For the text-containing cell, return its midpoint in (x, y) coordinate format. 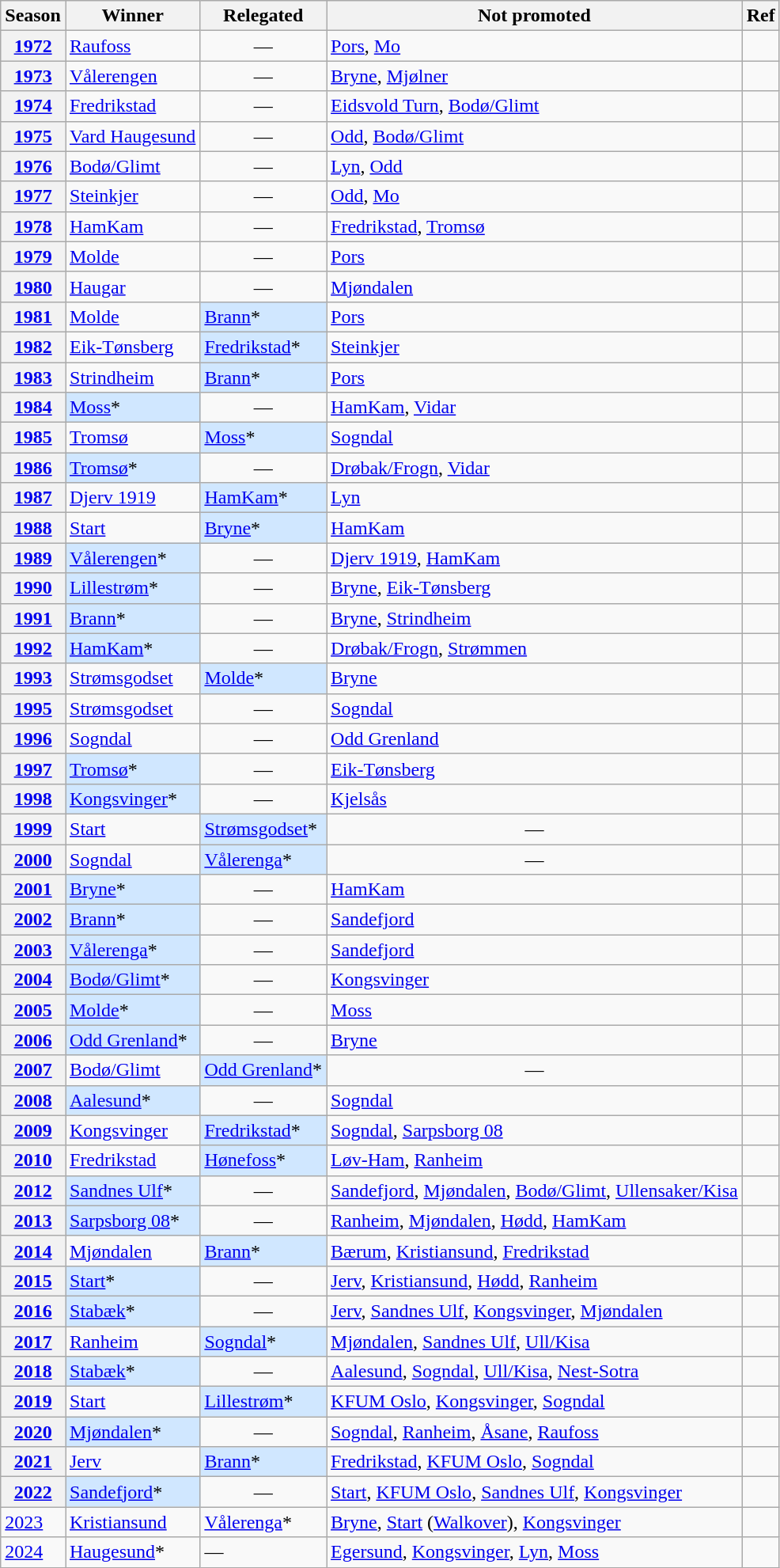
2021 (33, 1462)
Jerv, Sandnes Ulf, Kongsvinger, Mjøndalen (535, 1311)
1978 (33, 226)
2002 (33, 920)
Ranheim (132, 1342)
Lyn (535, 498)
Strømsgodset* (263, 829)
Bryne, Start (Walkover), Kongsvinger (535, 1522)
Sogndal, Sarpsborg 08 (535, 1130)
Sandefjord, Mjøndalen, Bodø/Glimt, Ullensaker/Kisa (535, 1190)
Sandnes Ulf* (132, 1190)
Aalesund* (132, 1100)
Ranheim, Mjøndalen, Hødd, HamKam (535, 1221)
Haugar (132, 287)
Not promoted (535, 16)
Bærum, Kristiansund, Fredrikstad (535, 1251)
Moss (535, 1010)
Fredrikstad, Tromsø (535, 226)
1985 (33, 438)
1980 (33, 287)
Sogndal, Ranheim, Åsane, Raufoss (535, 1432)
1999 (33, 829)
Djerv 1919 (132, 498)
Strindheim (132, 378)
2008 (33, 1100)
1988 (33, 528)
2022 (33, 1492)
2007 (33, 1070)
Jerv, Kristiansund, Hødd, Ranheim (535, 1281)
1995 (33, 708)
Eidsvold Turn, Bodø/Glimt (535, 106)
Odd Grenland (535, 738)
Pors, Mo (535, 46)
Season (33, 16)
HamKam, Vidar (535, 408)
Odd, Bodø/Glimt (535, 136)
Raufoss (132, 46)
1983 (33, 378)
1977 (33, 196)
2016 (33, 1311)
1997 (33, 769)
1991 (33, 618)
Sogndal* (263, 1342)
2003 (33, 950)
2017 (33, 1342)
Sandefjord* (132, 1492)
1972 (33, 46)
2010 (33, 1160)
1982 (33, 347)
Bodø/Glimt* (132, 980)
1973 (33, 76)
Bryne, Eik-Tønsberg (535, 588)
Haugesund* (132, 1552)
Start* (132, 1281)
Bryne, Mjølner (535, 76)
Mjøndalen, Sandnes Ulf, Ull/Kisa (535, 1342)
2000 (33, 859)
2012 (33, 1190)
Drøbak/Frogn, Vidar (535, 468)
Aalesund, Sogndal, Ull/Kisa, Nest-Sotra (535, 1372)
Løv-Ham, Ranheim (535, 1160)
Jerv (132, 1462)
1990 (33, 588)
1974 (33, 106)
1987 (33, 498)
2014 (33, 1251)
2018 (33, 1372)
2015 (33, 1281)
2005 (33, 1010)
1984 (33, 408)
Bryne, Strindheim (535, 618)
Vålerengen (132, 76)
2009 (33, 1130)
Ref (761, 16)
1975 (33, 136)
Sarpsborg 08* (132, 1221)
Lyn, Odd (535, 166)
Djerv 1919, HamKam (535, 558)
Kristiansund (132, 1522)
Winner (132, 16)
Egersund, Kongsvinger, Lyn, Moss (535, 1552)
Mjøndalen* (132, 1432)
KFUM Oslo, Kongsvinger, Sogndal (535, 1402)
Start, KFUM Oslo, Sandnes Ulf, Kongsvinger (535, 1492)
1996 (33, 738)
Relegated (263, 16)
2013 (33, 1221)
Tromsø (132, 438)
Drøbak/Frogn, Strømmen (535, 648)
2004 (33, 980)
1981 (33, 317)
1979 (33, 256)
Kongsvinger* (132, 799)
Kjelsås (535, 799)
2024 (33, 1552)
1993 (33, 678)
Vålerengen* (132, 558)
2019 (33, 1402)
1998 (33, 799)
2023 (33, 1522)
Vard Haugesund (132, 136)
Hønefoss* (263, 1160)
1989 (33, 558)
2006 (33, 1040)
Odd, Mo (535, 196)
1976 (33, 166)
1986 (33, 468)
2020 (33, 1432)
Fredrikstad, KFUM Oslo, Sogndal (535, 1462)
2001 (33, 890)
1992 (33, 648)
